Extract the [X, Y] coordinate from the center of the cell holding the provided text.  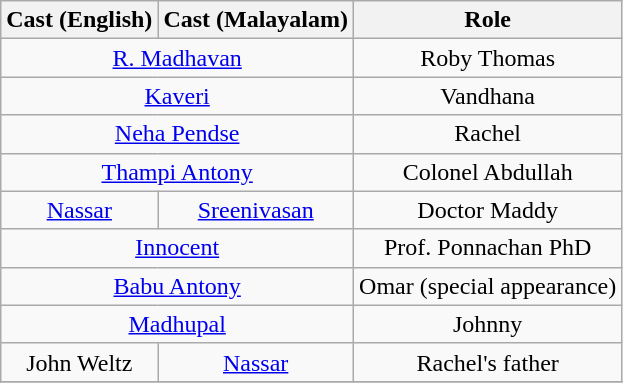
Rachel's father [488, 362]
Roby Thomas [488, 58]
R. Madhavan [178, 58]
Cast (English) [80, 20]
Colonel Abdullah [488, 172]
Role [488, 20]
Thampi Antony [178, 172]
Sreenivasan [256, 210]
John Weltz [80, 362]
Prof. Ponnachan PhD [488, 248]
Neha Pendse [178, 134]
Rachel [488, 134]
Vandhana [488, 96]
Cast (Malayalam) [256, 20]
Madhupal [178, 324]
Johnny [488, 324]
Innocent [178, 248]
Omar (special appearance) [488, 286]
Doctor Maddy [488, 210]
Babu Antony [178, 286]
Kaveri [178, 96]
